Extract the [X, Y] coordinate from the center of the cell holding the provided text.  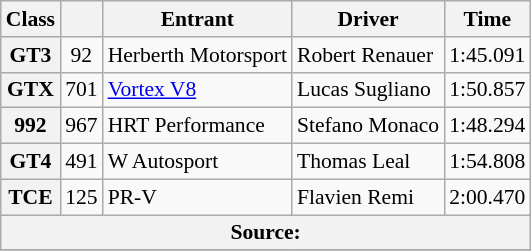
1:48.294 [487, 126]
967 [82, 126]
Thomas Leal [368, 162]
PR-V [198, 197]
Entrant [198, 19]
Stefano Monaco [368, 126]
701 [82, 90]
Lucas Sugliano [368, 90]
HRT Performance [198, 126]
GT3 [30, 55]
Driver [368, 19]
GT4 [30, 162]
Herberth Motorsport [198, 55]
491 [82, 162]
2:00.470 [487, 197]
GTX [30, 90]
Robert Renauer [368, 55]
Time [487, 19]
Source: [266, 233]
W Autosport [198, 162]
1:54.808 [487, 162]
TCE [30, 197]
992 [30, 126]
Class [30, 19]
1:50.857 [487, 90]
1:45.091 [487, 55]
125 [82, 197]
Flavien Remi [368, 197]
Vortex V8 [198, 90]
92 [82, 55]
